Pinpoint the cell where the given text exists, returning its (X, Y) midpoint coordinate. 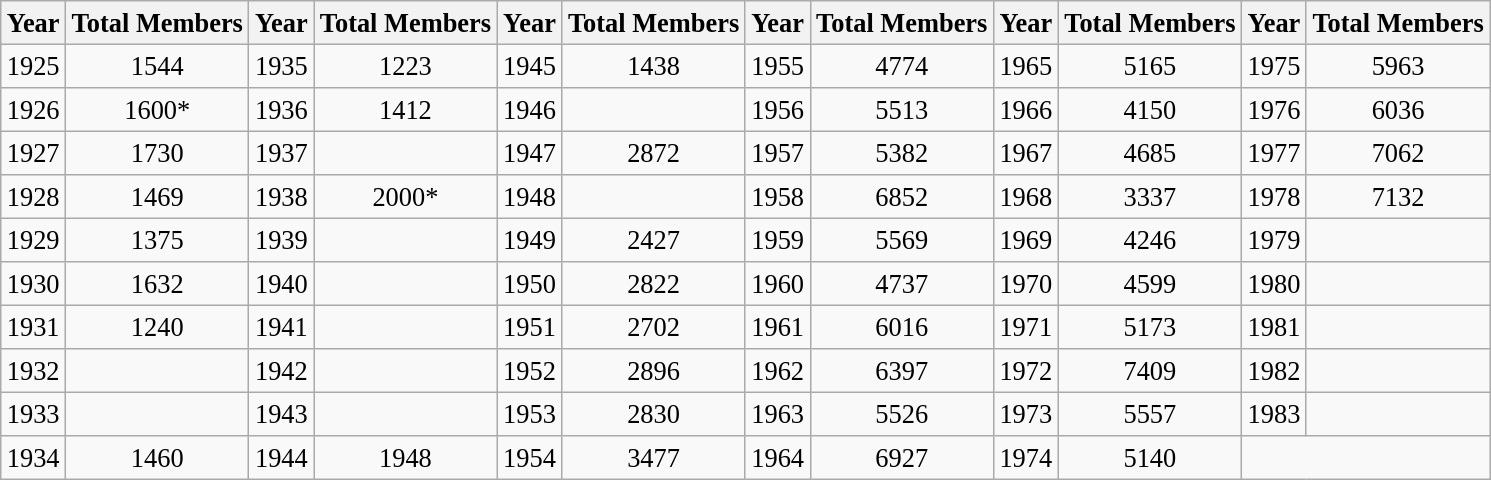
1960 (778, 284)
1952 (530, 371)
1962 (778, 371)
1926 (34, 109)
1951 (530, 327)
5173 (1150, 327)
1933 (34, 414)
1469 (158, 197)
7132 (1398, 197)
4150 (1150, 109)
1931 (34, 327)
1223 (406, 66)
1949 (530, 240)
1944 (282, 458)
5140 (1150, 458)
1968 (1026, 197)
1974 (1026, 458)
1939 (282, 240)
1964 (778, 458)
1971 (1026, 327)
1932 (34, 371)
4246 (1150, 240)
1955 (778, 66)
1375 (158, 240)
6852 (902, 197)
2427 (654, 240)
1973 (1026, 414)
1954 (530, 458)
1978 (1274, 197)
1950 (530, 284)
2872 (654, 153)
1983 (1274, 414)
5165 (1150, 66)
5513 (902, 109)
3477 (654, 458)
1979 (1274, 240)
1970 (1026, 284)
1963 (778, 414)
1938 (282, 197)
1925 (34, 66)
1969 (1026, 240)
1961 (778, 327)
4599 (1150, 284)
1943 (282, 414)
1947 (530, 153)
1945 (530, 66)
5569 (902, 240)
7062 (1398, 153)
1976 (1274, 109)
1967 (1026, 153)
1438 (654, 66)
1935 (282, 66)
1928 (34, 197)
1982 (1274, 371)
1965 (1026, 66)
1544 (158, 66)
6397 (902, 371)
4774 (902, 66)
1957 (778, 153)
1980 (1274, 284)
1934 (34, 458)
3337 (1150, 197)
2000* (406, 197)
7409 (1150, 371)
1632 (158, 284)
1959 (778, 240)
2896 (654, 371)
1972 (1026, 371)
1936 (282, 109)
1941 (282, 327)
1981 (1274, 327)
4685 (1150, 153)
1946 (530, 109)
1958 (778, 197)
5526 (902, 414)
1460 (158, 458)
6927 (902, 458)
1937 (282, 153)
1953 (530, 414)
1977 (1274, 153)
6036 (1398, 109)
4737 (902, 284)
1927 (34, 153)
1940 (282, 284)
1966 (1026, 109)
1929 (34, 240)
5382 (902, 153)
1730 (158, 153)
1412 (406, 109)
1240 (158, 327)
2702 (654, 327)
1975 (1274, 66)
5557 (1150, 414)
6016 (902, 327)
1956 (778, 109)
1600* (158, 109)
2822 (654, 284)
5963 (1398, 66)
2830 (654, 414)
1942 (282, 371)
1930 (34, 284)
